Capture the cell that displays the provided text and extract its (x, y) central coordinate. 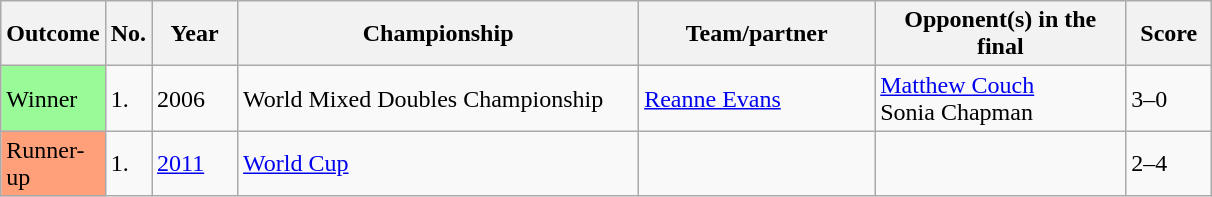
2011 (195, 164)
2006 (195, 98)
World Cup (438, 164)
Opponent(s) in the final (1000, 34)
Reanne Evans (757, 98)
World Mixed Doubles Championship (438, 98)
Matthew Couch Sonia Chapman (1000, 98)
Runner-up (53, 164)
Championship (438, 34)
Winner (53, 98)
2–4 (1169, 164)
Outcome (53, 34)
Score (1169, 34)
No. (128, 34)
Year (195, 34)
3–0 (1169, 98)
Team/partner (757, 34)
